Scan for the cell matching the given text and deliver its [x, y] coordinate at center. 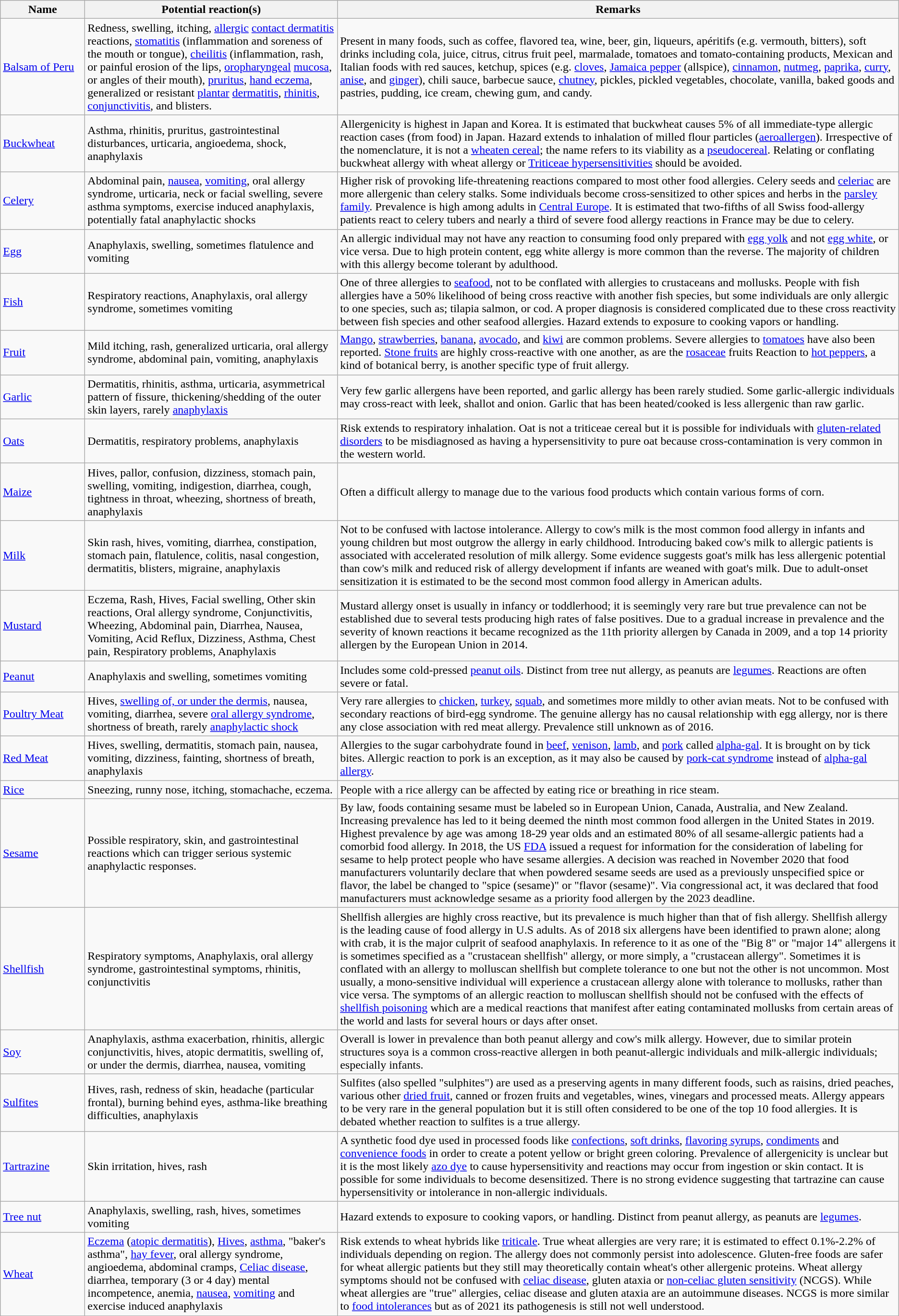
Fruit [43, 353]
Balsam of Peru [43, 67]
Wheat [43, 1274]
Tree nut [43, 1217]
Hazard extends to exposure to cooking vapors, or handling. Distinct from peanut allergy, as peanuts are legumes. [619, 1217]
People with a rice allergy can be affected by eating rice or breathing in rice steam. [619, 790]
Milk [43, 555]
Skin irritation, hives, rash [211, 1166]
Possible respiratory, skin, and gastrointestinal reactions which can trigger serious systemic anaphylactic responses. [211, 853]
Celery [43, 201]
Oats [43, 441]
Includes some cold-pressed peanut oils. Distinct from tree nut allergy, as peanuts are legumes. Reactions are often severe or fatal. [619, 676]
Red Meat [43, 758]
Skin rash, hives, vomiting, diarrhea, constipation, stomach pain, flatulence, colitis, nasal congestion, dermatitis, blisters, migraine, anaphylaxis [211, 555]
Hives, swelling, dermatitis, stomach pain, nausea, vomiting, dizziness, fainting, shortness of breath, anaphylaxis [211, 758]
Sesame [43, 853]
Asthma, rhinitis, pruritus, gastrointestinal disturbances, urticaria, angioedema, shock, anaphylaxis [211, 143]
Poultry Meat [43, 714]
Mustard [43, 625]
Hives, rash, redness of skin, headache (particular frontal), burning behind eyes, asthma-like breathing difficulties, anaphylaxis [211, 1103]
Mild itching, rash, generalized urticaria, oral allergy syndrome, abdominal pain, vomiting, anaphylaxis [211, 353]
Sulfites [43, 1103]
Dermatitis, respiratory problems, anaphylaxis [211, 441]
Peanut [43, 676]
Remarks [619, 10]
Rice [43, 790]
Anaphylaxis, swelling, sometimes flatulence and vomiting [211, 251]
Maize [43, 492]
Respiratory reactions, Anaphylaxis, oral allergy syndrome, sometimes vomiting [211, 302]
Anaphylaxis, swelling, rash, hives, sometimes vomiting [211, 1217]
Soy [43, 1052]
Hives, swelling of, or under the dermis, nausea, vomiting, diarrhea, severe oral allergy syndrome, shortness of breath, rarely anaphylactic shock [211, 714]
Buckwheat [43, 143]
Respiratory symptoms, Anaphylaxis, oral allergy syndrome, gastrointestinal symptoms, rhinitis, conjunctivitis [211, 969]
Egg [43, 251]
Tartrazine [43, 1166]
Anaphylaxis and swelling, sometimes vomiting [211, 676]
Fish [43, 302]
Garlic [43, 397]
Name [43, 10]
Sneezing, runny nose, itching, stomachache, eczema. [211, 790]
Shellfish [43, 969]
Often a difficult allergy to manage due to the various food products which contain various forms of corn. [619, 492]
Potential reaction(s) [211, 10]
Dermatitis, rhinitis, asthma, urticaria, asymmetrical pattern of fissure, thickening/shedding of the outer skin layers, rarely anaphylaxis [211, 397]
